Determine the [x, y] coordinate at the center of the cell enclosing the given text.  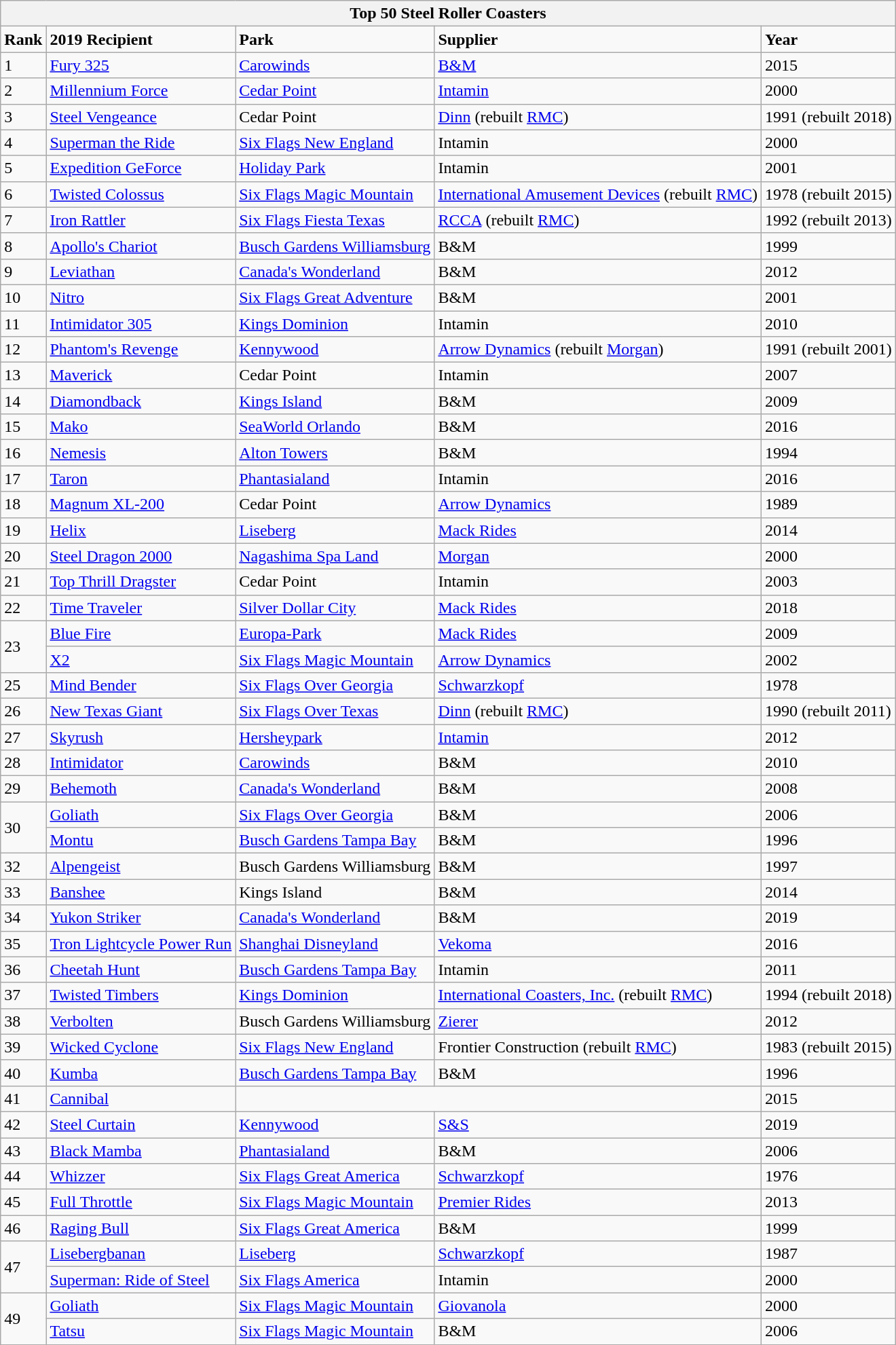
13 [23, 375]
Alton Towers [335, 453]
Zierer [598, 1021]
Tron Lightcycle Power Run [141, 944]
Top 50 Steel Roller Coasters [448, 14]
39 [23, 1047]
37 [23, 995]
Lisebergbanan [141, 1254]
27 [23, 737]
35 [23, 944]
Nagashima Spa Land [335, 556]
11 [23, 324]
Silver Dollar City [335, 608]
Twisted Timbers [141, 995]
Verbolten [141, 1021]
Superman: Ride of Steel [141, 1280]
22 [23, 608]
1997 [829, 866]
Intimidator 305 [141, 324]
2 [23, 91]
Leviathan [141, 272]
Expedition GeForce [141, 168]
19 [23, 530]
2003 [829, 582]
29 [23, 789]
Year [829, 39]
Six Flags Over Texas [335, 711]
Superman the Ride [141, 143]
49 [23, 1319]
X2 [141, 659]
Morgan [598, 556]
Phantom's Revenge [141, 350]
Six Flags Great Adventure [335, 297]
Six Flags America [335, 1280]
46 [23, 1228]
25 [23, 685]
Top Thrill Dragster [141, 582]
Arrow Dynamics (rebuilt Morgan) [598, 350]
3 [23, 117]
Hersheypark [335, 737]
Nemesis [141, 453]
Park [335, 39]
Giovanola [598, 1306]
Fury 325 [141, 65]
Whizzer [141, 1177]
17 [23, 479]
Yukon Striker [141, 918]
Premier Rides [598, 1202]
Raging Bull [141, 1228]
Maverick [141, 375]
2018 [829, 608]
26 [23, 711]
SeaWorld Orlando [335, 427]
1983 (rebuilt 2015) [829, 1047]
Helix [141, 530]
Cannibal [141, 1099]
1994 (rebuilt 2018) [829, 995]
International Coasters, Inc. (rebuilt RMC) [598, 995]
45 [23, 1202]
21 [23, 582]
6 [23, 194]
42 [23, 1124]
Steel Vengeance [141, 117]
Apollo's Chariot [141, 246]
Taron [141, 479]
8 [23, 246]
1992 (rebuilt 2013) [829, 220]
2008 [829, 789]
20 [23, 556]
Cheetah Hunt [141, 970]
New Texas Giant [141, 711]
International Amusement Devices (rebuilt RMC) [598, 194]
Alpengeist [141, 866]
Intimidator [141, 763]
Mako [141, 427]
Banshee [141, 892]
33 [23, 892]
36 [23, 970]
1990 (rebuilt 2011) [829, 711]
23 [23, 646]
1991 (rebuilt 2001) [829, 350]
RCCA (rebuilt RMC) [598, 220]
4 [23, 143]
28 [23, 763]
Steel Curtain [141, 1124]
2013 [829, 1202]
32 [23, 866]
7 [23, 220]
Montu [141, 841]
9 [23, 272]
1987 [829, 1254]
Supplier [598, 39]
Vekoma [598, 944]
1989 [829, 504]
47 [23, 1267]
Blue Fire [141, 633]
Tatsu [141, 1331]
15 [23, 427]
44 [23, 1177]
Steel Dragon 2000 [141, 556]
Iron Rattler [141, 220]
Rank [23, 39]
43 [23, 1151]
Millennium Force [141, 91]
S&S [598, 1124]
Diamondback [141, 401]
2007 [829, 375]
1 [23, 65]
Kumba [141, 1073]
34 [23, 918]
2019 Recipient [141, 39]
Twisted Colossus [141, 194]
Shanghai Disneyland [335, 944]
40 [23, 1073]
30 [23, 828]
10 [23, 297]
Frontier Construction (rebuilt RMC) [598, 1047]
Time Traveler [141, 608]
5 [23, 168]
12 [23, 350]
Holiday Park [335, 168]
2011 [829, 970]
18 [23, 504]
1991 (rebuilt 2018) [829, 117]
Nitro [141, 297]
2002 [829, 659]
1994 [829, 453]
Magnum XL-200 [141, 504]
Black Mamba [141, 1151]
16 [23, 453]
Europa-Park [335, 633]
41 [23, 1099]
1976 [829, 1177]
Six Flags Fiesta Texas [335, 220]
38 [23, 1021]
1978 [829, 685]
Full Throttle [141, 1202]
14 [23, 401]
1978 (rebuilt 2015) [829, 194]
Mind Bender [141, 685]
Skyrush [141, 737]
Behemoth [141, 789]
Wicked Cyclone [141, 1047]
